Extract the (x, y) coordinate from the center of the cell holding the provided text.  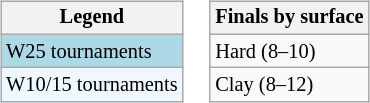
Hard (8–10) (289, 51)
W25 tournaments (92, 51)
Finals by surface (289, 18)
Clay (8–12) (289, 85)
W10/15 tournaments (92, 85)
Legend (92, 18)
